Provide the (X, Y) coordinate of the cell's center where the given text is located.  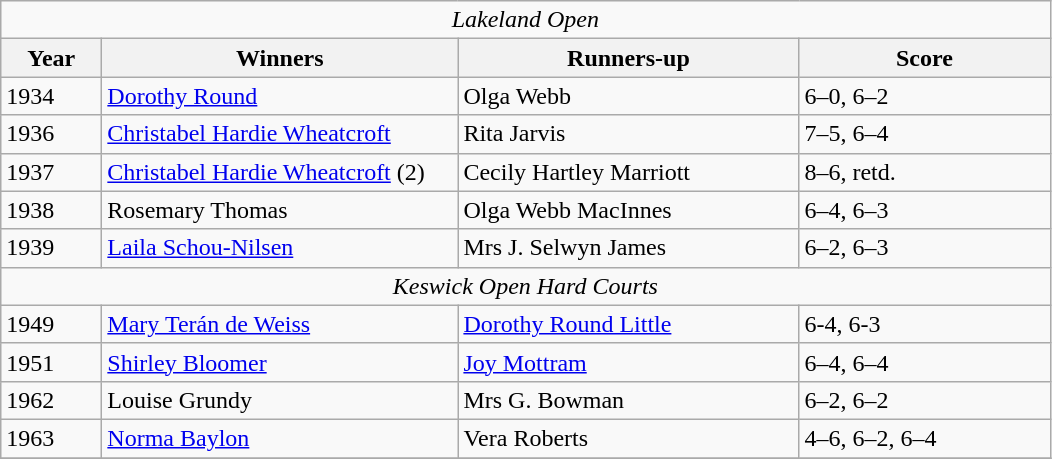
Christabel Hardie Wheatcroft (2) (280, 172)
1949 (52, 324)
Olga Webb (628, 96)
1934 (52, 96)
6–2, 6–3 (924, 248)
1962 (52, 400)
Shirley Bloomer (280, 362)
4–6, 6–2, 6–4 (924, 438)
6–4, 6–4 (924, 362)
1963 (52, 438)
Score (924, 58)
1939 (52, 248)
Dorothy Round Little (628, 324)
Joy Mottram (628, 362)
7–5, 6–4 (924, 134)
Norma Baylon (280, 438)
Runners-up (628, 58)
1951 (52, 362)
Dorothy Round (280, 96)
Cecily Hartley Marriott (628, 172)
1937 (52, 172)
Rita Jarvis (628, 134)
Louise Grundy (280, 400)
Olga Webb MacInnes (628, 210)
Mrs G. Bowman (628, 400)
1936 (52, 134)
1938 (52, 210)
6–4, 6–3 (924, 210)
Christabel Hardie Wheatcroft (280, 134)
Winners (280, 58)
8–6, retd. (924, 172)
Lakeland Open (526, 20)
Mary Terán de Weiss (280, 324)
6-4, 6-3 (924, 324)
Year (52, 58)
6–0, 6–2 (924, 96)
6–2, 6–2 (924, 400)
Mrs J. Selwyn James (628, 248)
Keswick Open Hard Courts (526, 286)
Rosemary Thomas (280, 210)
Laila Schou-Nilsen (280, 248)
Vera Roberts (628, 438)
